Extract the (x, y) coordinate from the center of the cell holding the provided text.  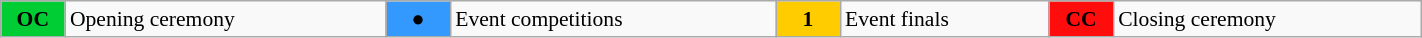
OC (33, 19)
CC (1081, 19)
Event finals (944, 19)
Event competitions (613, 19)
1 (808, 19)
● (418, 19)
Opening ceremony (226, 19)
Closing ceremony (1267, 19)
